Return the (x, y) coordinate for the center point of the cell that contains the specified text.  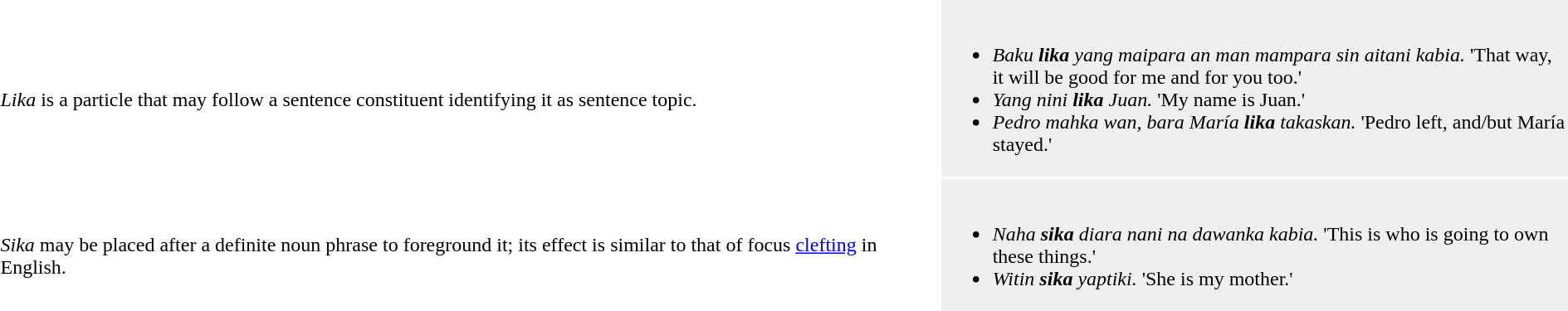
Naha sika diara nani na dawanka kabia. 'This is who is going to own these things.'Witin sika yaptiki. 'She is my mother.' (1255, 245)
